Output the (X, Y) coordinate of the center of the cell containing the given text.  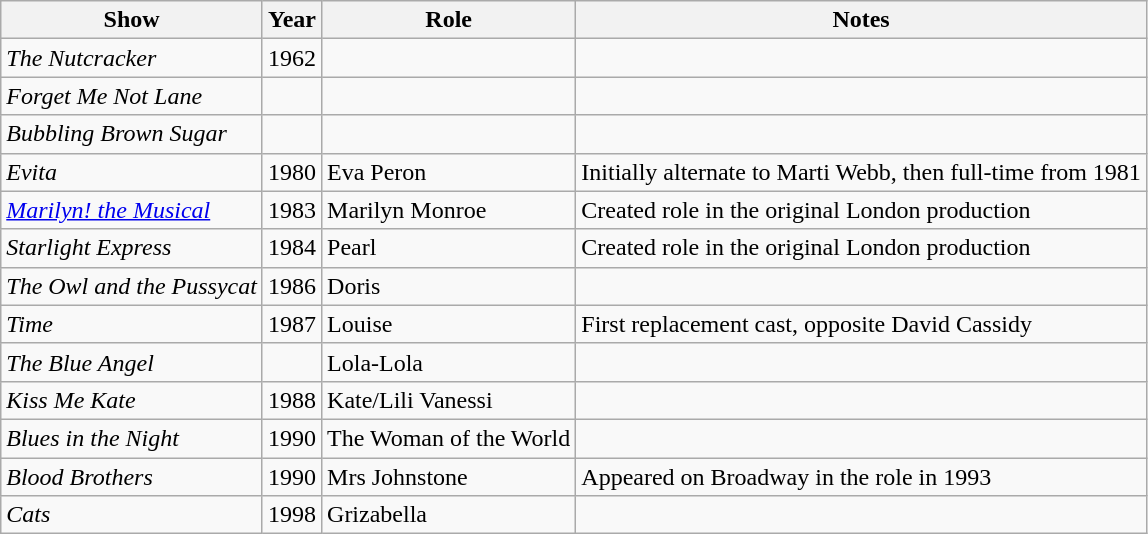
Appeared on Broadway in the role in 1993 (862, 477)
The Blue Angel (132, 362)
Lola-Lola (449, 362)
Bubbling Brown Sugar (132, 134)
1984 (292, 248)
Marilyn Monroe (449, 210)
1980 (292, 172)
Role (449, 20)
The Woman of the World (449, 438)
The Owl and the Pussycat (132, 286)
Kate/Lili Vanessi (449, 400)
Forget Me Not Lane (132, 96)
Blood Brothers (132, 477)
Louise (449, 324)
Blues in the Night (132, 438)
Time (132, 324)
Mrs Johnstone (449, 477)
Year (292, 20)
Starlight Express (132, 248)
The Nutcracker (132, 58)
1962 (292, 58)
Doris (449, 286)
Grizabella (449, 515)
1986 (292, 286)
First replacement cast, opposite David Cassidy (862, 324)
Cats (132, 515)
1998 (292, 515)
Pearl (449, 248)
1988 (292, 400)
Initially alternate to Marti Webb, then full-time from 1981 (862, 172)
1983 (292, 210)
Notes (862, 20)
1987 (292, 324)
Eva Peron (449, 172)
Marilyn! the Musical (132, 210)
Evita (132, 172)
Show (132, 20)
Kiss Me Kate (132, 400)
